Capture the cell that displays the provided text and extract its (x, y) central coordinate. 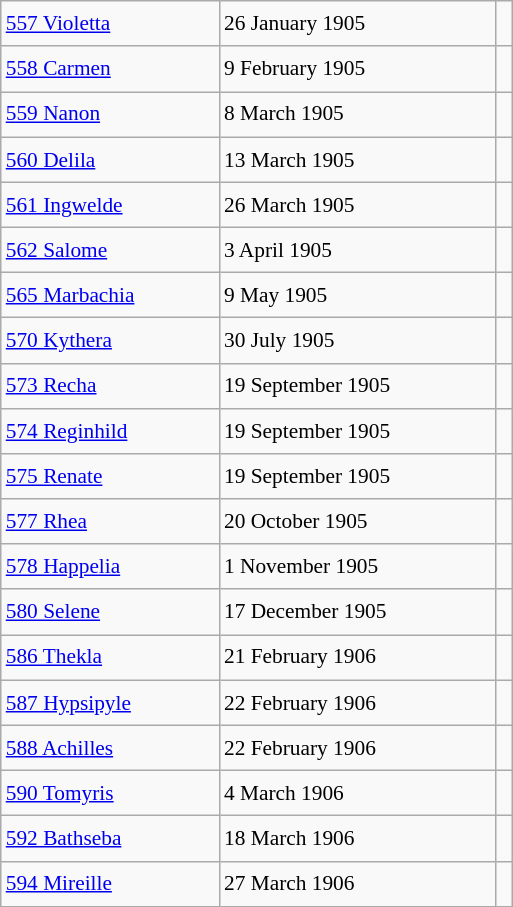
570 Kythera (110, 340)
18 March 1906 (358, 838)
586 Thekla (110, 658)
21 February 1906 (358, 658)
3 April 1905 (358, 250)
565 Marbachia (110, 296)
574 Reginhild (110, 430)
30 July 1905 (358, 340)
9 May 1905 (358, 296)
560 Delila (110, 160)
558 Carmen (110, 68)
9 February 1905 (358, 68)
26 January 1905 (358, 24)
17 December 1905 (358, 612)
8 March 1905 (358, 114)
557 Violetta (110, 24)
590 Tomyris (110, 792)
577 Rhea (110, 522)
594 Mireille (110, 884)
587 Hypsipyle (110, 702)
578 Happelia (110, 566)
559 Nanon (110, 114)
592 Bathseba (110, 838)
588 Achilles (110, 748)
13 March 1905 (358, 160)
1 November 1905 (358, 566)
27 March 1906 (358, 884)
575 Renate (110, 476)
573 Recha (110, 386)
26 March 1905 (358, 204)
561 Ingwelde (110, 204)
20 October 1905 (358, 522)
580 Selene (110, 612)
4 March 1906 (358, 792)
562 Salome (110, 250)
